Detect which cell encompasses the target text, then output its (X, Y) center coordinate. 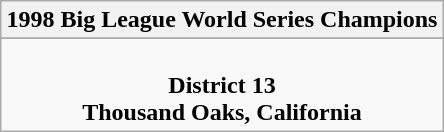
1998 Big League World Series Champions (222, 20)
District 13 Thousand Oaks, California (222, 85)
